Extract the (X, Y) coordinate from the center of the cell holding the provided text.  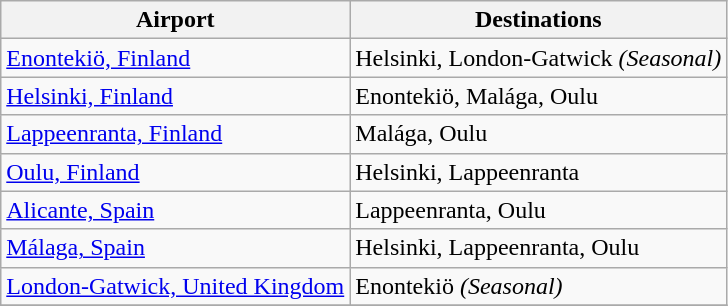
Airport (176, 20)
London-Gatwick, United Kingdom (176, 286)
Helsinki, Finland (176, 96)
Malága, Oulu (538, 134)
Lappeenranta, Oulu (538, 210)
Helsinki, Lappeenranta (538, 172)
Enontekiö (Seasonal) (538, 286)
Enontekiö, Malága, Oulu (538, 96)
Helsinki, Lappeenranta, Oulu (538, 248)
Málaga, Spain (176, 248)
Helsinki, London-Gatwick (Seasonal) (538, 58)
Enontekiö, Finland (176, 58)
Oulu, Finland (176, 172)
Destinations (538, 20)
Lappeenranta, Finland (176, 134)
Alicante, Spain (176, 210)
